Identify which cell holds the provided text, then report its (X, Y) central coordinate. 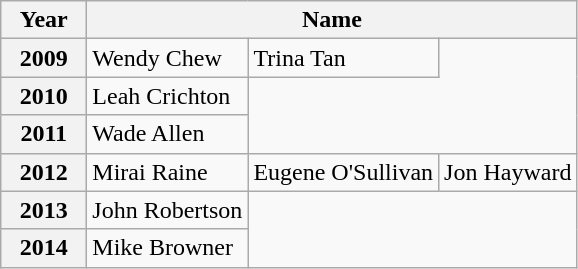
Eugene O'Sullivan (344, 172)
John Robertson (168, 210)
2012 (44, 172)
Trina Tan (344, 58)
Name (332, 20)
Mirai Raine (168, 172)
Year (44, 20)
2010 (44, 96)
Jon Hayward (508, 172)
2013 (44, 210)
2011 (44, 134)
Wendy Chew (168, 58)
Wade Allen (168, 134)
2009 (44, 58)
Leah Crichton (168, 96)
2014 (44, 248)
Mike Browner (168, 248)
